Determine the [X, Y] coordinate at the center of the cell enclosing the given text.  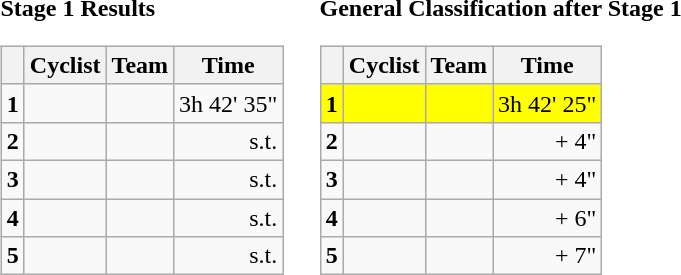
3h 42' 25" [548, 103]
+ 6" [548, 217]
3h 42' 35" [228, 103]
+ 7" [548, 256]
